From the cell containing the given text, extract its center point as [x, y] coordinate. 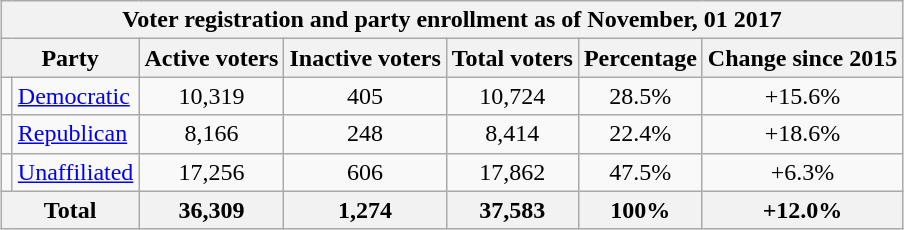
Active voters [212, 58]
Change since 2015 [802, 58]
37,583 [512, 210]
Party [70, 58]
Unaffiliated [76, 172]
606 [365, 172]
17,256 [212, 172]
Inactive voters [365, 58]
22.4% [640, 134]
Total [70, 210]
+6.3% [802, 172]
100% [640, 210]
36,309 [212, 210]
+12.0% [802, 210]
47.5% [640, 172]
+15.6% [802, 96]
8,414 [512, 134]
Republican [76, 134]
Total voters [512, 58]
Voter registration and party enrollment as of November, 01 2017 [452, 20]
8,166 [212, 134]
10,724 [512, 96]
10,319 [212, 96]
28.5% [640, 96]
1,274 [365, 210]
248 [365, 134]
Democratic [76, 96]
17,862 [512, 172]
Percentage [640, 58]
+18.6% [802, 134]
405 [365, 96]
